Output the [X, Y] coordinate of the center of the cell containing the given text.  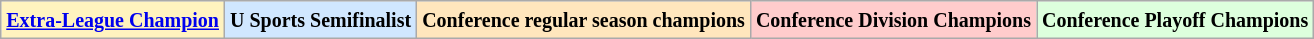
Conference Playoff Champions [1176, 20]
Conference Division Champions [893, 20]
Conference regular season champions [584, 20]
Extra-League Champion [113, 20]
U Sports Semifinalist [321, 20]
